Search for the cell housing the specified text and yield its (X, Y) center coordinate. 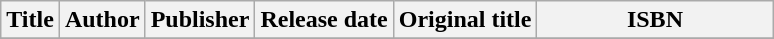
Author (102, 20)
Original title (465, 20)
Title (30, 20)
Publisher (200, 20)
ISBN (655, 20)
Release date (324, 20)
